Pinpoint the cell where the given text exists, returning its [X, Y] midpoint coordinate. 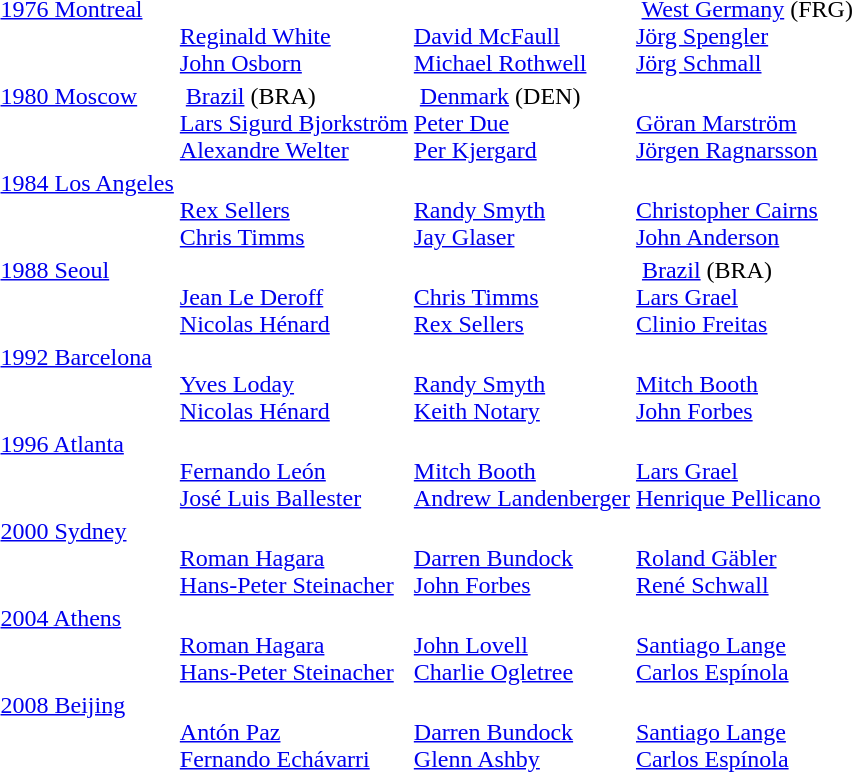
Randy SmythKeith Notary [522, 384]
Chris TimmsRex Sellers [522, 297]
Denmark (DEN)Peter DuePer Kjergard [522, 123]
Randy SmythJay Glaser [522, 210]
Fernando LeónJosé Luis Ballester [294, 471]
Yves LodayNicolas Hénard [294, 384]
Mitch BoothAndrew Landenberger [522, 471]
Brazil (BRA)Lars Sigurd BjorkströmAlexandre Welter [294, 123]
Rex SellersChris Timms [294, 210]
Jean Le DeroffNicolas Hénard [294, 297]
John LovellCharlie Ogletree [522, 645]
Darren BundockJohn Forbes [522, 558]
